Return the (x, y) coordinate for the center point of the cell that contains the specified text.  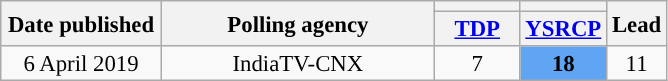
YSRCP (564, 30)
Polling agency (298, 24)
Lead (637, 24)
IndiaTV-CNX (298, 64)
TDP (477, 30)
18 (564, 64)
Date published (82, 24)
11 (637, 64)
6 April 2019 (82, 64)
7 (477, 64)
